Return the [X, Y] coordinate for the center point of the cell that contains the specified text.  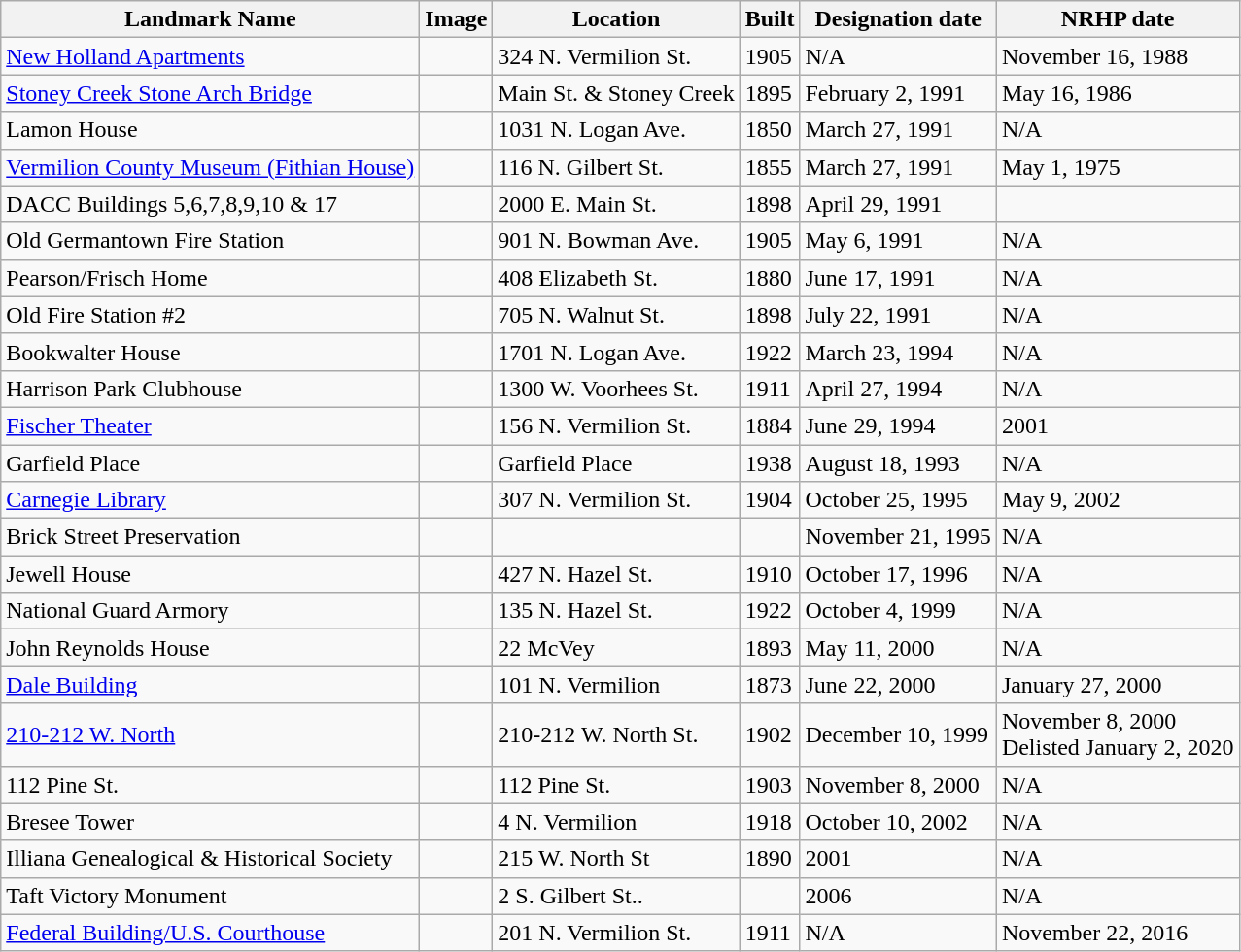
1701 N. Logan Ave. [616, 352]
1918 [770, 822]
November 8, 2000 [898, 785]
116 N. Gilbert St. [616, 167]
307 N. Vermilion St. [616, 500]
1873 [770, 685]
156 N. Vermilion St. [616, 425]
210-212 W. North [210, 734]
1890 [770, 859]
201 N. Vermilion St. [616, 933]
October 10, 2002 [898, 822]
Carnegie Library [210, 500]
1938 [770, 463]
October 17, 1996 [898, 574]
210-212 W. North St. [616, 734]
Vermilion County Museum (Fithian House) [210, 167]
Bookwalter House [210, 352]
National Guard Armory [210, 611]
Landmark Name [210, 19]
2000 E. Main St. [616, 204]
324 N. Vermilion St. [616, 56]
1300 W. Voorhees St. [616, 389]
February 2, 1991 [898, 93]
January 27, 2000 [1118, 685]
November 22, 2016 [1118, 933]
June 17, 1991 [898, 278]
101 N. Vermilion [616, 685]
2 S. Gilbert St.. [616, 896]
November 8, 2000Delisted January 2, 2020 [1118, 734]
Old Germantown Fire Station [210, 241]
May 1, 1975 [1118, 167]
Fischer Theater [210, 425]
Stoney Creek Stone Arch Bridge [210, 93]
July 22, 1991 [898, 315]
May 9, 2002 [1118, 500]
135 N. Hazel St. [616, 611]
April 29, 1991 [898, 204]
215 W. North St [616, 859]
Designation date [898, 19]
Dale Building [210, 685]
408 Elizabeth St. [616, 278]
Taft Victory Monument [210, 896]
October 25, 1995 [898, 500]
November 16, 1988 [1118, 56]
2006 [898, 896]
April 27, 1994 [898, 389]
1880 [770, 278]
May 11, 2000 [898, 648]
June 22, 2000 [898, 685]
4 N. Vermilion [616, 822]
May 16, 1986 [1118, 93]
1902 [770, 734]
1903 [770, 785]
Brick Street Preservation [210, 537]
Image [457, 19]
22 McVey [616, 648]
November 21, 1995 [898, 537]
705 N. Walnut St. [616, 315]
Lamon House [210, 130]
Main St. & Stoney Creek [616, 93]
1855 [770, 167]
June 29, 1994 [898, 425]
DACC Buildings 5,6,7,8,9,10 & 17 [210, 204]
1884 [770, 425]
427 N. Hazel St. [616, 574]
1850 [770, 130]
December 10, 1999 [898, 734]
Old Fire Station #2 [210, 315]
May 6, 1991 [898, 241]
Bresee Tower [210, 822]
Jewell House [210, 574]
Harrison Park Clubhouse [210, 389]
John Reynolds House [210, 648]
1895 [770, 93]
Federal Building/U.S. Courthouse [210, 933]
1893 [770, 648]
August 18, 1993 [898, 463]
Pearson/Frisch Home [210, 278]
1910 [770, 574]
New Holland Apartments [210, 56]
March 23, 1994 [898, 352]
Location [616, 19]
Illiana Genealogical & Historical Society [210, 859]
901 N. Bowman Ave. [616, 241]
1904 [770, 500]
October 4, 1999 [898, 611]
1031 N. Logan Ave. [616, 130]
NRHP date [1118, 19]
Built [770, 19]
